Detect which cell encompasses the target text, then output its (X, Y) center coordinate. 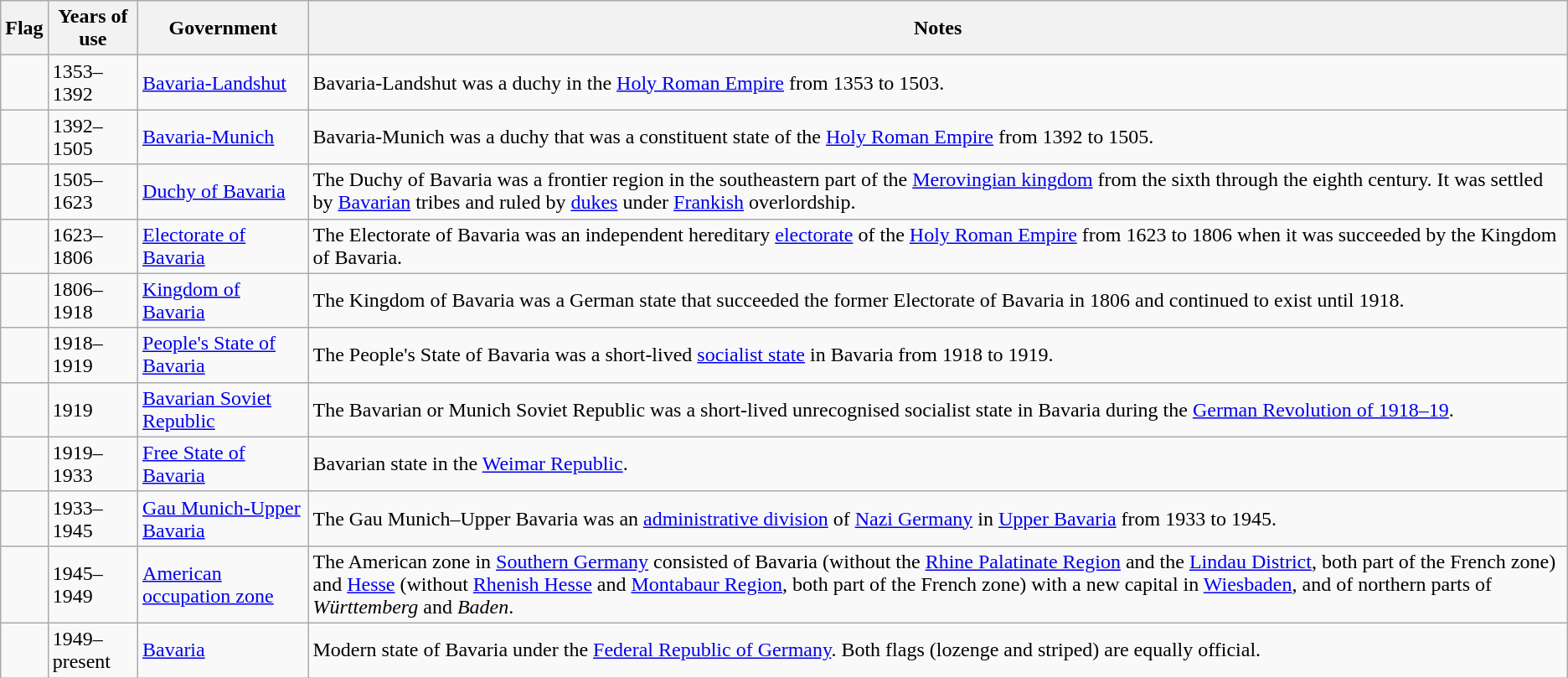
1945–1949 (92, 584)
Free State of Bavaria (223, 464)
Years of use (92, 28)
1353–1392 (92, 82)
Bavaria-Landshut (223, 82)
Kingdom of Bavaria (223, 300)
The Gau Munich–Upper Bavaria was an administrative division of Nazi Germany in Upper Bavaria from 1933 to 1945. (938, 518)
Bavaria (223, 650)
Electorate of Bavaria (223, 246)
Gau Munich-Upper Bavaria (223, 518)
American occupation zone (223, 584)
1949–present (92, 650)
Notes (938, 28)
1919 (92, 409)
Flag (24, 28)
Bavarian state in the Weimar Republic. (938, 464)
The People's State of Bavaria was a short-lived socialist state in Bavaria from 1918 to 1919. (938, 355)
Bavarian Soviet Republic (223, 409)
1623–1806 (92, 246)
Modern state of Bavaria under the Federal Republic of Germany. Both flags (lozenge and striped) are equally official. (938, 650)
1933–1945 (92, 518)
1505–1623 (92, 191)
Duchy of Bavaria (223, 191)
The Kingdom of Bavaria was a German state that succeeded the former Electorate of Bavaria in 1806 and continued to exist until 1918. (938, 300)
The Bavarian or Munich Soviet Republic was a short-lived unrecognised socialist state in Bavaria during the German Revolution of 1918–19. (938, 409)
1919–1933 (92, 464)
Government (223, 28)
Bavaria-Landshut was a duchy in the Holy Roman Empire from 1353 to 1503. (938, 82)
1392–1505 (92, 137)
Bavaria-Munich (223, 137)
1918–1919 (92, 355)
Bavaria-Munich was a duchy that was a constituent state of the Holy Roman Empire from 1392 to 1505. (938, 137)
People's State of Bavaria (223, 355)
1806–1918 (92, 300)
